From the cell containing the given text, extract its center point as (X, Y) coordinate. 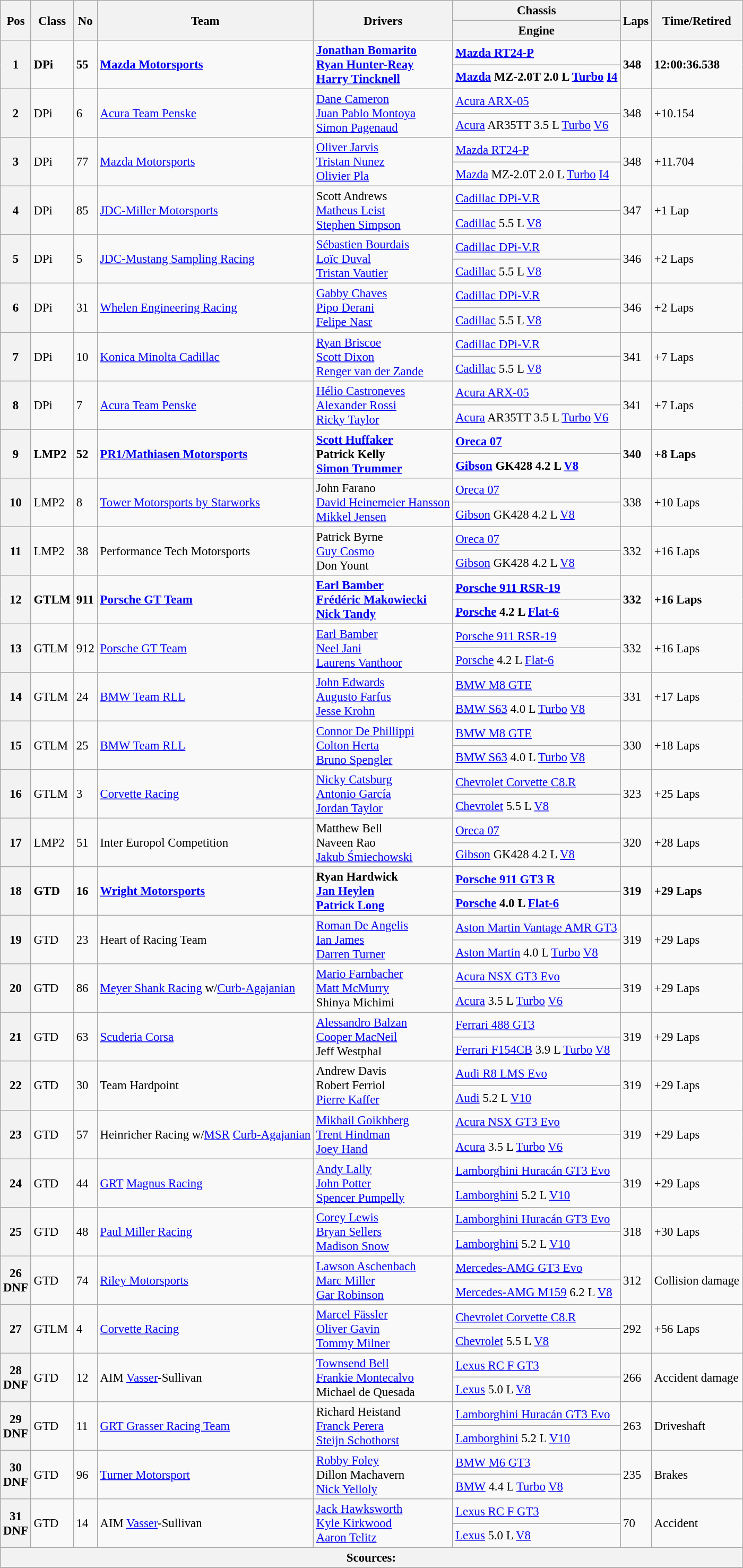
85 (85, 211)
Gabby Chaves Pipo Derani Felipe Nasr (383, 308)
+1 Lap (697, 211)
Andrew Davis Robert Ferriol Pierre Kaffer (383, 1086)
Konica Minolta Cadillac (205, 357)
318 (636, 1231)
44 (85, 1183)
Pos (16, 20)
JDC-Mustang Sampling Racing (205, 259)
27 (16, 1329)
BMW M6 GT3 (537, 1462)
18 (16, 891)
331 (636, 697)
15 (16, 745)
77 (85, 162)
31 (85, 308)
Jonathan Bomarito Ryan Hunter-Reay Harry Tincknell (383, 65)
Mikhail Goikhberg Trent Hindman Joey Hand (383, 1134)
Whelen Engineering Racing (205, 308)
Time/Retired (697, 20)
96 (85, 1475)
31DNF (16, 1523)
48 (85, 1231)
+11.704 (697, 162)
Mercedes-AMG M159 6.2 L V8 (537, 1293)
Brakes (697, 1475)
Riley Motorsports (205, 1280)
Scources: (371, 1558)
Performance Tech Motorsports (205, 551)
+10 Laps (697, 502)
Inter Europol Competition (205, 843)
20 (16, 988)
Audi R8 LMS Evo (537, 1074)
347 (636, 211)
2 (16, 114)
Marcel Fässler Oliver Gavin Tommy Milner (383, 1329)
+56 Laps (697, 1329)
Drivers (383, 20)
30 (85, 1086)
+25 Laps (697, 794)
GRT Grasser Racing Team (205, 1426)
911 (85, 600)
340 (636, 454)
Scuderia Corsa (205, 1037)
Robby Foley Dillon Machavern Nick Yelloly (383, 1475)
320 (636, 843)
+30 Laps (697, 1231)
Andy Lally John Potter Spencer Pumpelly (383, 1183)
Collision damage (697, 1280)
Corey Lewis Bryan Sellers Madison Snow (383, 1231)
266 (636, 1377)
Mario Farnbacher Matt McMurry Shinya Michimi (383, 988)
Alessandro Balzan Cooper MacNeil Jeff Westphal (383, 1037)
Heart of Racing Team (205, 940)
Paul Miller Racing (205, 1231)
Driveshaft (697, 1426)
312 (636, 1280)
330 (636, 745)
Matthew Bell Naveen Rao Jakub Śmiechowski (383, 843)
Laps (636, 20)
Class (52, 20)
+28 Laps (697, 843)
Jack Hawksworth Kyle Kirkwood Aaron Telitz (383, 1523)
Earl Bamber Frédéric Makowiecki Nick Tandy (383, 600)
Chassis (537, 11)
1 (16, 65)
74 (85, 1280)
Hélio Castroneves Alexander Rossi Ricky Taylor (383, 405)
Wright Motorsports (205, 891)
52 (85, 454)
86 (85, 988)
Accident damage (697, 1377)
Scott Huffaker Patrick Kelly Simon Trummer (383, 454)
70 (636, 1523)
26DNF (16, 1280)
12:00:36.538 (697, 65)
235 (636, 1475)
19 (16, 940)
292 (636, 1329)
Connor De Phillippi Colton Herta Bruno Spengler (383, 745)
51 (85, 843)
Oliver Jarvis Tristan Nunez Olivier Pla (383, 162)
Scott Andrews Matheus Leist Stephen Simpson (383, 211)
55 (85, 65)
912 (85, 648)
Richard Heistand Franck Perera Steijn Schothorst (383, 1426)
PR1/Mathiasen Motorsports (205, 454)
+10.154 (697, 114)
Meyer Shank Racing w/Curb-Agajanian (205, 988)
38 (85, 551)
Sébastien Bourdais Loïc Duval Tristan Vautier (383, 259)
Roman De Angelis Ian James Darren Turner (383, 940)
13 (16, 648)
30DNF (16, 1475)
Patrick Byrne Guy Cosmo Don Yount (383, 551)
Team Hardpoint (205, 1086)
22 (16, 1086)
Earl Bamber Neel Jani Laurens Vanthoor (383, 648)
Lawson Aschenbach Marc Miller Gar Robinson (383, 1280)
Aston Martin Vantage AMR GT3 (537, 928)
+17 Laps (697, 697)
Ferrari F154CB 3.9 L Turbo V8 (537, 1049)
Porsche 4.0 L Flat-6 (537, 903)
Engine (537, 31)
9 (16, 454)
Ryan Hardwick Jan Heylen Patrick Long (383, 891)
Porsche 911 GT3 R (537, 879)
Dane Cameron Juan Pablo Montoya Simon Pagenaud (383, 114)
263 (636, 1426)
No (85, 20)
Mercedes-AMG GT3 Evo (537, 1268)
+18 Laps (697, 745)
323 (636, 794)
Team (205, 20)
John Edwards Augusto Farfus Jesse Krohn (383, 697)
29DNF (16, 1426)
GRT Magnus Racing (205, 1183)
21 (16, 1037)
Ryan Briscoe Scott Dixon Renger van der Zande (383, 357)
Tower Motorsports by Starworks (205, 502)
JDC-Miller Motorsports (205, 211)
Townsend Bell Frankie Montecalvo Michael de Quesada (383, 1377)
BMW 4.4 L Turbo V8 (537, 1487)
John Farano David Heinemeier Hansson Mikkel Jensen (383, 502)
Ferrari 488 GT3 (537, 1025)
Accident (697, 1523)
Turner Motorsport (205, 1475)
Nicky Catsburg Antonio García Jordan Taylor (383, 794)
Heinricher Racing w/MSR Curb-Agajanian (205, 1134)
57 (85, 1134)
63 (85, 1037)
Aston Martin 4.0 L Turbo V8 (537, 952)
28DNF (16, 1377)
338 (636, 502)
17 (16, 843)
Audi 5.2 L V10 (537, 1098)
+8 Laps (697, 454)
